Pinpoint the cell where the given text exists, returning its [X, Y] midpoint coordinate. 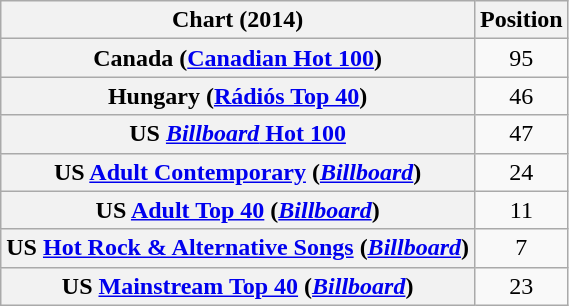
95 [521, 58]
Chart (2014) [238, 20]
Hungary (Rádiós Top 40) [238, 96]
US Billboard Hot 100 [238, 134]
US Adult Contemporary (Billboard) [238, 172]
23 [521, 286]
47 [521, 134]
46 [521, 96]
7 [521, 248]
US Hot Rock & Alternative Songs (Billboard) [238, 248]
24 [521, 172]
Canada (Canadian Hot 100) [238, 58]
Position [521, 20]
US Mainstream Top 40 (Billboard) [238, 286]
US Adult Top 40 (Billboard) [238, 210]
11 [521, 210]
